Search for the cell housing the specified text and yield its [x, y] center coordinate. 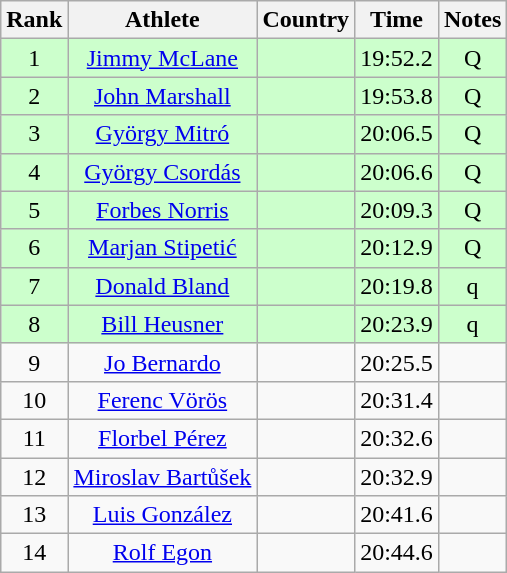
2 [34, 96]
20:06.5 [397, 134]
Rolf Egon [162, 553]
Ferenc Vörös [162, 400]
Jimmy McLane [162, 58]
Jo Bernardo [162, 362]
Athlete [162, 20]
20:19.8 [397, 286]
Marjan Stipetić [162, 248]
6 [34, 248]
20:41.6 [397, 515]
Time [397, 20]
20:25.5 [397, 362]
20:31.4 [397, 400]
20:12.9 [397, 248]
19:53.8 [397, 96]
Miroslav Bartůšek [162, 477]
9 [34, 362]
14 [34, 553]
Bill Heusner [162, 324]
Luis González [162, 515]
3 [34, 134]
20:44.6 [397, 553]
10 [34, 400]
Forbes Norris [162, 210]
20:06.6 [397, 172]
7 [34, 286]
Notes [472, 20]
8 [34, 324]
György Mitró [162, 134]
1 [34, 58]
György Csordás [162, 172]
11 [34, 438]
20:23.9 [397, 324]
20:32.6 [397, 438]
19:52.2 [397, 58]
13 [34, 515]
4 [34, 172]
Donald Bland [162, 286]
Rank [34, 20]
20:09.3 [397, 210]
20:32.9 [397, 477]
John Marshall [162, 96]
Country [306, 20]
Florbel Pérez [162, 438]
12 [34, 477]
5 [34, 210]
